Provide the (X, Y) coordinate of the cell's center where the given text is located.  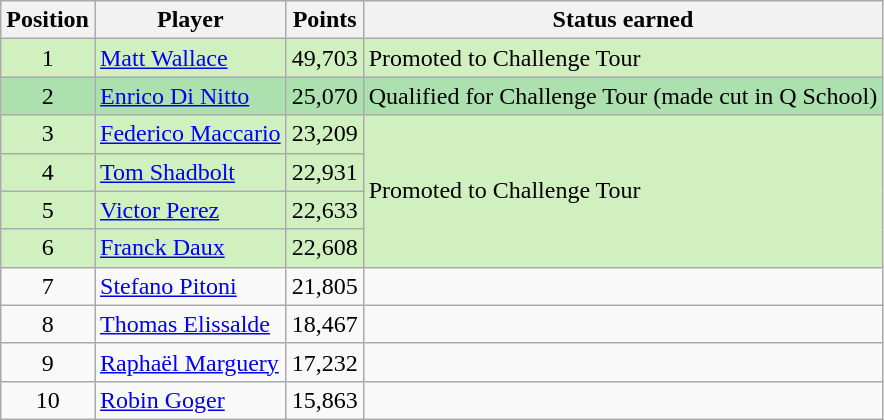
Thomas Elissalde (190, 324)
3 (48, 134)
1 (48, 58)
Enrico Di Nitto (190, 96)
22,633 (324, 210)
17,232 (324, 362)
Robin Goger (190, 400)
4 (48, 172)
Status earned (622, 20)
Raphaël Marguery (190, 362)
Qualified for Challenge Tour (made cut in Q School) (622, 96)
Victor Perez (190, 210)
Points (324, 20)
49,703 (324, 58)
8 (48, 324)
Federico Maccario (190, 134)
22,608 (324, 248)
6 (48, 248)
Stefano Pitoni (190, 286)
7 (48, 286)
Player (190, 20)
5 (48, 210)
10 (48, 400)
2 (48, 96)
9 (48, 362)
23,209 (324, 134)
15,863 (324, 400)
25,070 (324, 96)
22,931 (324, 172)
Position (48, 20)
18,467 (324, 324)
Tom Shadbolt (190, 172)
Franck Daux (190, 248)
21,805 (324, 286)
Matt Wallace (190, 58)
